Pinpoint the cell where the given text exists, returning its (x, y) midpoint coordinate. 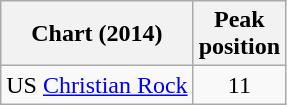
Chart (2014) (97, 34)
11 (239, 85)
US Christian Rock (97, 85)
Peakposition (239, 34)
